Return the (x, y) coordinate for the center point of the cell that contains the specified text.  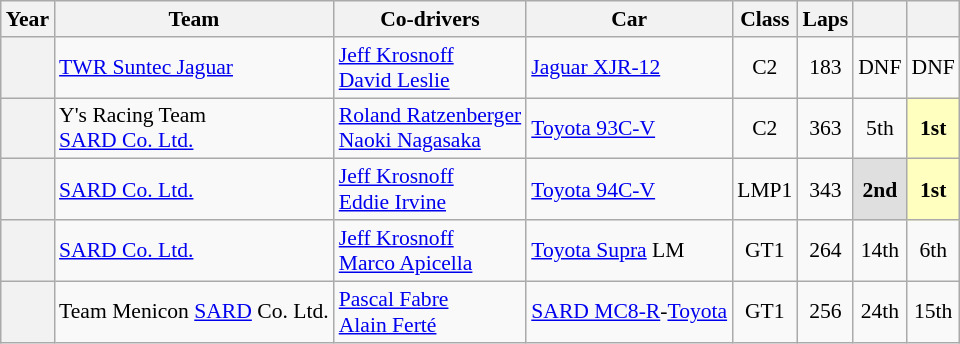
Pascal Fabre Alain Ferté (430, 312)
Jaguar XJR-12 (629, 68)
LMP1 (764, 190)
256 (825, 312)
14th (880, 250)
Jeff Krosnoff Marco Apicella (430, 250)
TWR Suntec Jaguar (194, 68)
SARD MC8-R-Toyota (629, 312)
Toyota 93C-V (629, 128)
Class (764, 19)
Roland Ratzenberger Naoki Nagasaka (430, 128)
2nd (880, 190)
5th (880, 128)
Year (28, 19)
363 (825, 128)
Jeff Krosnoff Eddie Irvine (430, 190)
Y's Racing Team SARD Co. Ltd. (194, 128)
Toyota 94C-V (629, 190)
Toyota Supra LM (629, 250)
24th (880, 312)
Laps (825, 19)
15th (934, 312)
Jeff Krosnoff David Leslie (430, 68)
264 (825, 250)
Car (629, 19)
Team (194, 19)
6th (934, 250)
Co-drivers (430, 19)
183 (825, 68)
343 (825, 190)
Team Menicon SARD Co. Ltd. (194, 312)
